Capture the cell that displays the provided text and extract its (X, Y) central coordinate. 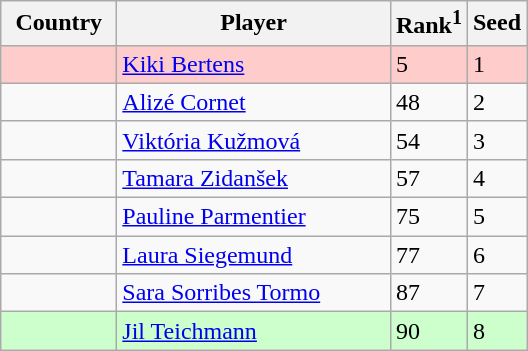
Jil Teichmann (254, 331)
6 (496, 255)
Sara Sorribes Tormo (254, 293)
Country (59, 24)
Tamara Zidanšek (254, 178)
75 (428, 217)
Player (254, 24)
7 (496, 293)
Rank1 (428, 24)
Seed (496, 24)
4 (496, 178)
87 (428, 293)
1 (496, 64)
Laura Siegemund (254, 255)
90 (428, 331)
48 (428, 102)
3 (496, 140)
Viktória Kužmová (254, 140)
57 (428, 178)
Pauline Parmentier (254, 217)
Kiki Bertens (254, 64)
8 (496, 331)
Alizé Cornet (254, 102)
54 (428, 140)
2 (496, 102)
77 (428, 255)
